Locate the cell with the specified text and output its [X, Y] center coordinate. 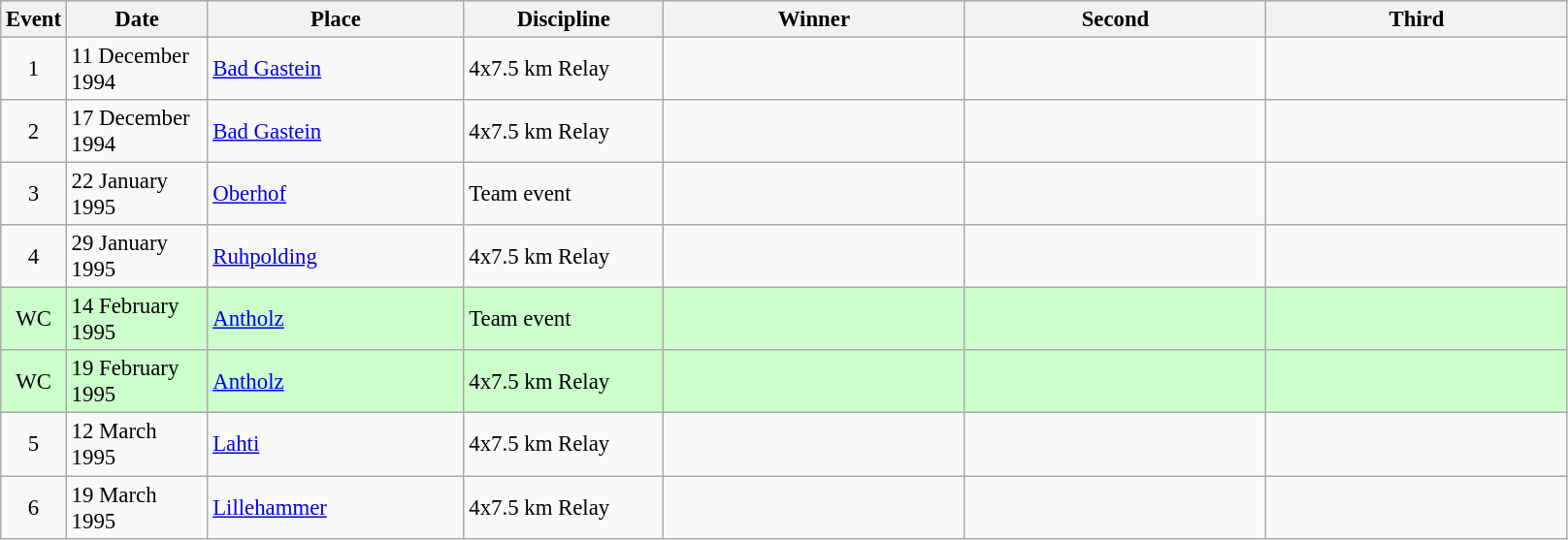
11 December 1994 [137, 70]
19 February 1995 [137, 382]
Discipline [564, 19]
12 March 1995 [137, 444]
Oberhof [336, 194]
Winner [815, 19]
Event [34, 19]
6 [34, 508]
Date [137, 19]
19 March 1995 [137, 508]
Third [1417, 19]
Place [336, 19]
1 [34, 70]
14 February 1995 [137, 320]
Second [1116, 19]
Ruhpolding [336, 256]
5 [34, 444]
29 January 1995 [137, 256]
17 December 1994 [137, 132]
2 [34, 132]
4 [34, 256]
Lahti [336, 444]
22 January 1995 [137, 194]
3 [34, 194]
Lillehammer [336, 508]
